Output the [x, y] coordinate of the center of the cell containing the given text.  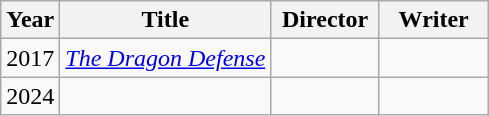
2024 [30, 96]
The Dragon Defense [166, 58]
Writer [434, 20]
Director [326, 20]
2017 [30, 58]
Title [166, 20]
Year [30, 20]
